Output the [x, y] coordinate of the center of the cell containing the given text.  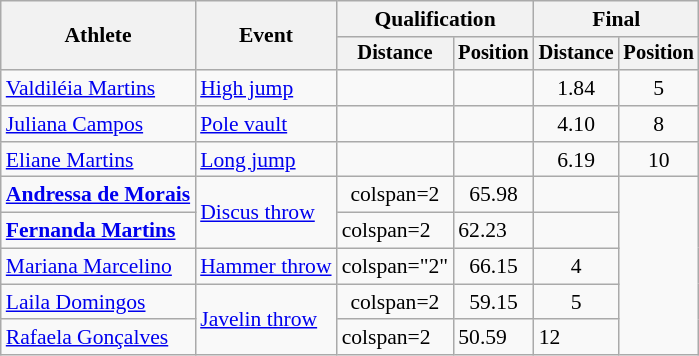
59.15 [493, 302]
4 [576, 267]
Eliane Martins [98, 160]
Fernanda Martins [98, 231]
Long jump [266, 160]
8 [659, 124]
62.23 [493, 231]
Event [266, 36]
Discus throw [266, 212]
High jump [266, 88]
Javelin throw [266, 320]
Final [616, 19]
50.59 [493, 338]
Juliana Campos [98, 124]
Valdiléia Martins [98, 88]
6.19 [576, 160]
4.10 [576, 124]
12 [576, 338]
Qualification [436, 19]
Rafaela Gonçalves [98, 338]
colspan="2" [396, 267]
Mariana Marcelino [98, 267]
Andressa de Morais [98, 195]
1.84 [576, 88]
10 [659, 160]
Hammer throw [266, 267]
65.98 [493, 195]
Athlete [98, 36]
66.15 [493, 267]
Laila Domingos [98, 302]
Pole vault [266, 124]
